Locate the cell with the specified text and output its (X, Y) center coordinate. 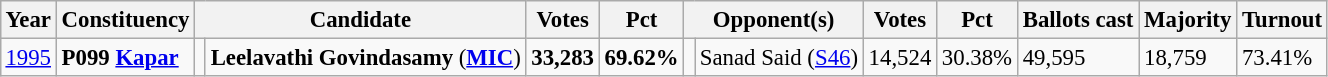
Opponent(s) (774, 20)
14,524 (900, 57)
Candidate (360, 20)
33,283 (562, 57)
49,595 (1078, 57)
Constituency (125, 20)
73.41% (1282, 57)
Year (28, 20)
1995 (28, 57)
30.38% (978, 57)
P099 Kapar (125, 57)
Turnout (1282, 20)
Majority (1188, 20)
69.62% (642, 57)
Leelavathi Govindasamy (MIC) (366, 57)
18,759 (1188, 57)
Ballots cast (1078, 20)
Sanad Said (S46) (778, 57)
